For the text-containing cell, return its midpoint in (x, y) coordinate format. 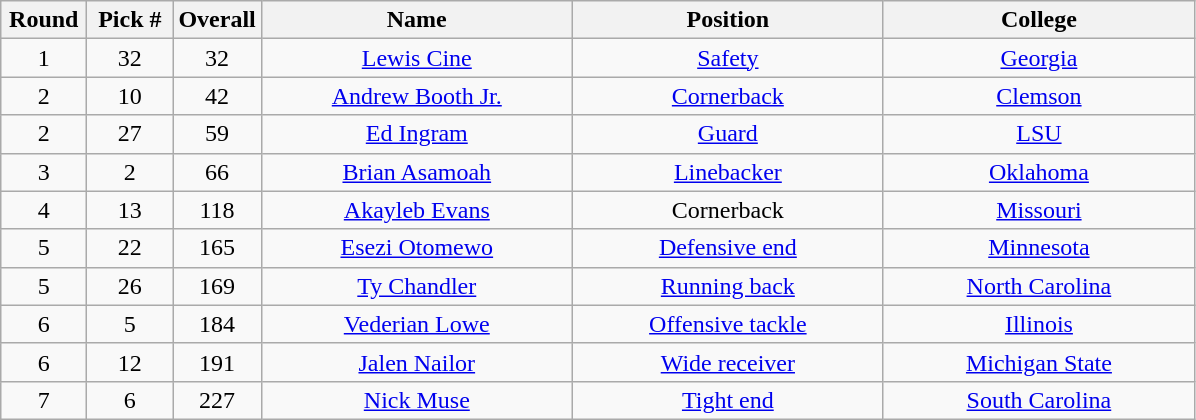
Linebacker (728, 172)
Clemson (1038, 96)
184 (217, 324)
Brian Asamoah (416, 172)
227 (217, 400)
Ty Chandler (416, 286)
Oklahoma (1038, 172)
Jalen Nailor (416, 362)
Nick Muse (416, 400)
Defensive end (728, 248)
Andrew Booth Jr. (416, 96)
LSU (1038, 134)
Safety (728, 58)
59 (217, 134)
Lewis Cine (416, 58)
Round (44, 20)
191 (217, 362)
Running back (728, 286)
165 (217, 248)
169 (217, 286)
South Carolina (1038, 400)
27 (130, 134)
Name (416, 20)
42 (217, 96)
22 (130, 248)
7 (44, 400)
10 (130, 96)
3 (44, 172)
26 (130, 286)
Minnesota (1038, 248)
Wide receiver (728, 362)
Michigan State (1038, 362)
Illinois (1038, 324)
Vederian Lowe (416, 324)
Georgia (1038, 58)
Ed Ingram (416, 134)
118 (217, 210)
Missouri (1038, 210)
Akayleb Evans (416, 210)
1 (44, 58)
Overall (217, 20)
Pick # (130, 20)
Tight end (728, 400)
Offensive tackle (728, 324)
13 (130, 210)
Esezi Otomewo (416, 248)
4 (44, 210)
12 (130, 362)
Position (728, 20)
North Carolina (1038, 286)
Guard (728, 134)
66 (217, 172)
College (1038, 20)
